Pinpoint the cell where the given text exists, returning its [x, y] midpoint coordinate. 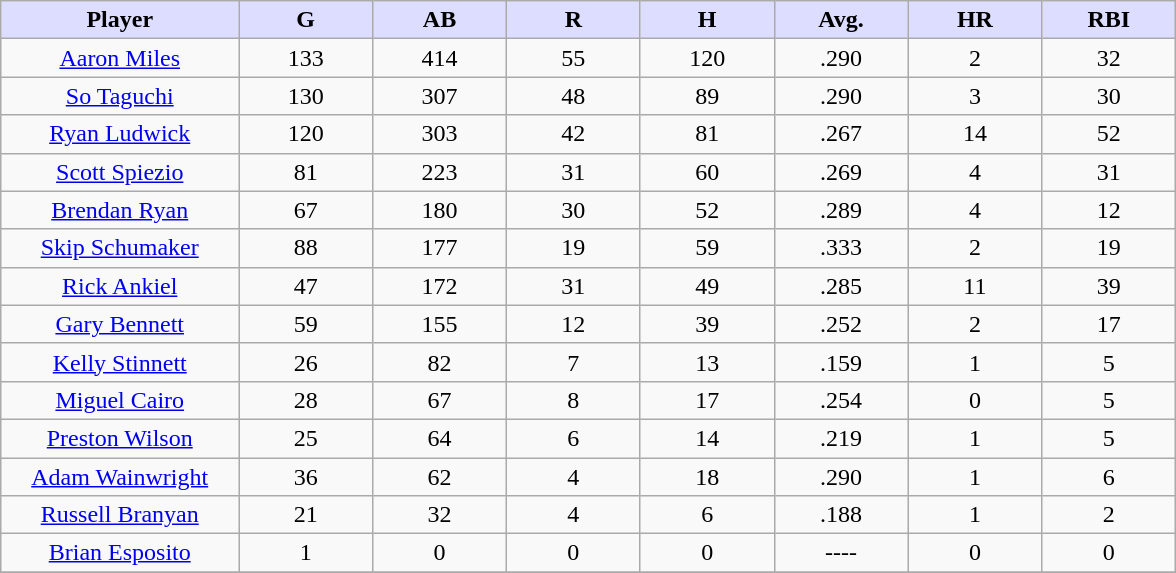
Ryan Ludwick [120, 134]
21 [306, 515]
180 [440, 210]
.289 [841, 210]
172 [440, 286]
Scott Spiezio [120, 172]
28 [306, 400]
13 [707, 362]
89 [707, 96]
Russell Branyan [120, 515]
.254 [841, 400]
Kelly Stinnett [120, 362]
130 [306, 96]
RBI [1109, 20]
Player [120, 20]
303 [440, 134]
.159 [841, 362]
So Taguchi [120, 96]
155 [440, 324]
42 [573, 134]
49 [707, 286]
Gary Bennett [120, 324]
Skip Schumaker [120, 248]
25 [306, 438]
3 [975, 96]
11 [975, 286]
82 [440, 362]
Miguel Cairo [120, 400]
223 [440, 172]
Avg. [841, 20]
Rick Ankiel [120, 286]
G [306, 20]
47 [306, 286]
.219 [841, 438]
60 [707, 172]
414 [440, 58]
AB [440, 20]
.285 [841, 286]
Preston Wilson [120, 438]
64 [440, 438]
307 [440, 96]
Adam Wainwright [120, 477]
.188 [841, 515]
26 [306, 362]
.269 [841, 172]
133 [306, 58]
Brian Esposito [120, 553]
HR [975, 20]
55 [573, 58]
Aaron Miles [120, 58]
Brendan Ryan [120, 210]
62 [440, 477]
88 [306, 248]
36 [306, 477]
R [573, 20]
.252 [841, 324]
7 [573, 362]
177 [440, 248]
.333 [841, 248]
18 [707, 477]
.267 [841, 134]
48 [573, 96]
---- [841, 553]
8 [573, 400]
H [707, 20]
